Scan for the cell matching the given text and deliver its [x, y] coordinate at center. 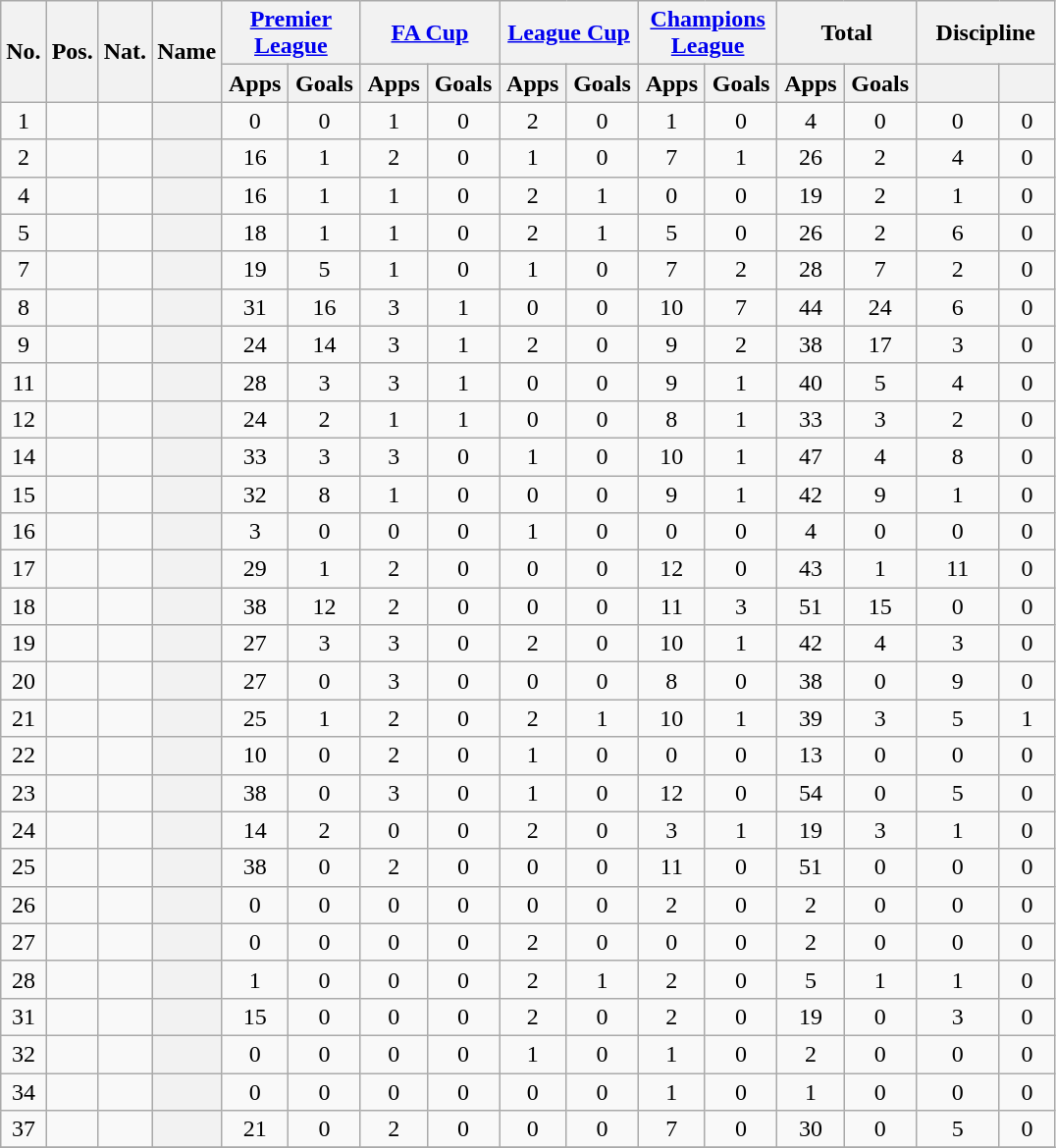
Name [186, 51]
Total [847, 33]
44 [811, 307]
Nat. [125, 51]
No. [24, 51]
37 [24, 1129]
13 [811, 756]
Premier League [291, 33]
47 [811, 456]
30 [811, 1129]
Pos. [73, 51]
League Cup [569, 33]
34 [24, 1092]
40 [811, 382]
54 [811, 793]
20 [24, 681]
Champions League [708, 33]
22 [24, 756]
FA Cup [430, 33]
23 [24, 793]
39 [811, 718]
29 [255, 569]
43 [811, 569]
Discipline [985, 33]
